Output the [X, Y] coordinate of the center of the cell containing the given text.  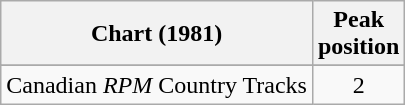
Canadian RPM Country Tracks [157, 85]
2 [358, 85]
Peakposition [358, 34]
Chart (1981) [157, 34]
